Extract the (X, Y) coordinate from the center of the cell holding the provided text.  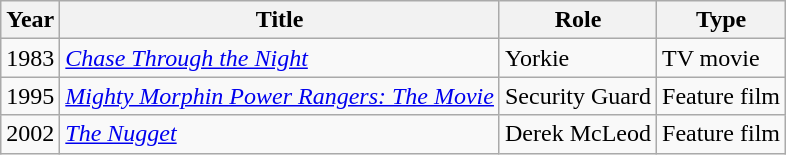
Mighty Morphin Power Rangers: The Movie (280, 96)
Role (578, 20)
1983 (30, 58)
Chase Through the Night (280, 58)
2002 (30, 134)
Title (280, 20)
Yorkie (578, 58)
Derek McLeod (578, 134)
Year (30, 20)
Security Guard (578, 96)
The Nugget (280, 134)
Type (722, 20)
TV movie (722, 58)
1995 (30, 96)
